Search for the cell housing the specified text and yield its (X, Y) center coordinate. 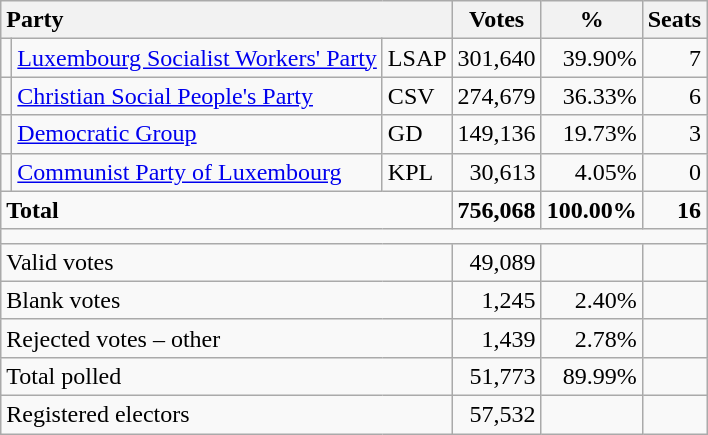
89.99% (592, 376)
1,245 (496, 300)
36.33% (592, 96)
19.73% (592, 134)
Communist Party of Luxembourg (198, 172)
KPL (417, 172)
16 (674, 210)
39.90% (592, 58)
Christian Social People's Party (198, 96)
Seats (674, 20)
57,532 (496, 414)
7 (674, 58)
Luxembourg Socialist Workers' Party (198, 58)
0 (674, 172)
Total polled (226, 376)
CSV (417, 96)
100.00% (592, 210)
Total (226, 210)
Valid votes (226, 262)
4.05% (592, 172)
Party (226, 20)
Registered electors (226, 414)
149,136 (496, 134)
Democratic Group (198, 134)
49,089 (496, 262)
2.78% (592, 338)
3 (674, 134)
274,679 (496, 96)
Votes (496, 20)
2.40% (592, 300)
Blank votes (226, 300)
Rejected votes – other (226, 338)
30,613 (496, 172)
% (592, 20)
301,640 (496, 58)
GD (417, 134)
1,439 (496, 338)
51,773 (496, 376)
756,068 (496, 210)
6 (674, 96)
LSAP (417, 58)
